Pinpoint the cell where the given text exists, returning its (X, Y) midpoint coordinate. 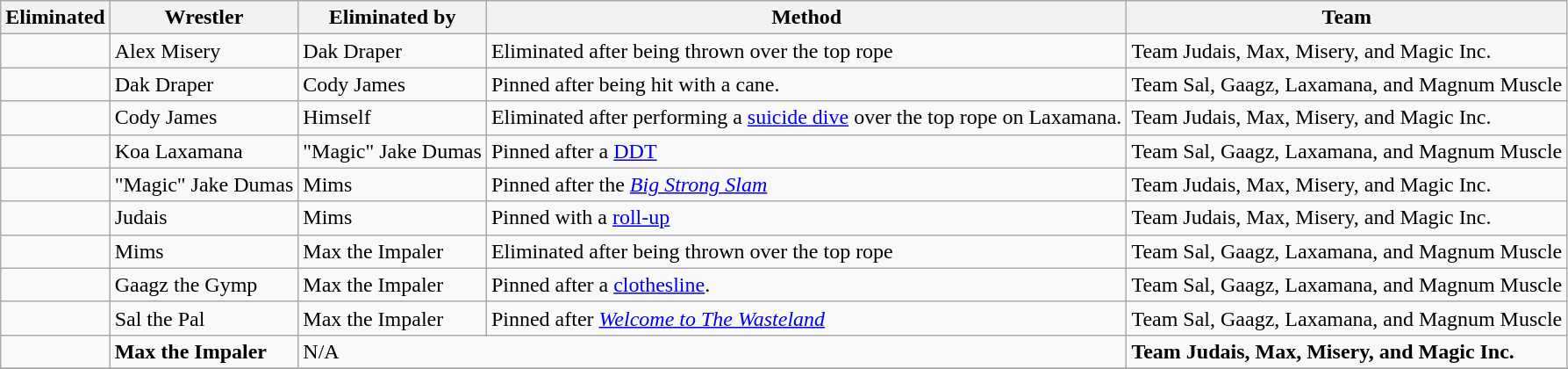
Pinned after being hit with a cane. (805, 84)
Alex Misery (204, 51)
Pinned after the Big Strong Slam (805, 184)
Pinned with a roll-up (805, 218)
Koa Laxamana (204, 151)
Eliminated (55, 18)
Wrestler (204, 18)
Team (1347, 18)
Judais (204, 218)
Pinned after Welcome to The Wasteland (805, 318)
Himself (393, 118)
Sal the Pal (204, 318)
Method (805, 18)
Pinned after a DDT (805, 151)
N/A (712, 351)
Gaagz the Gymp (204, 285)
Eliminated by (393, 18)
Pinned after a clothesline. (805, 285)
Eliminated after performing a suicide dive over the top rope on Laxamana. (805, 118)
